Determine the (x, y) coordinate at the center of the cell enclosing the given text.  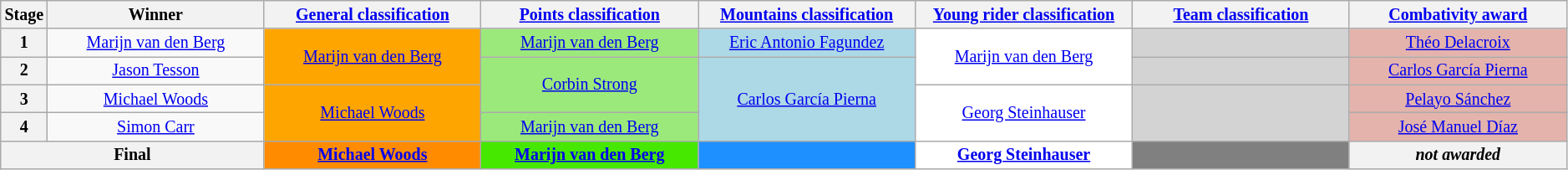
not awarded (1458, 154)
Mountains classification (807, 15)
Théo Delacroix (1458, 44)
General classification (373, 15)
Jason Tesson (155, 70)
3 (24, 99)
Young rider classification (1024, 15)
José Manuel Díaz (1458, 127)
Points classification (590, 15)
Simon Carr (155, 127)
Corbin Strong (590, 85)
Team classification (1241, 15)
Pelayo Sánchez (1458, 99)
1 (24, 44)
Eric Antonio Fagundez (807, 44)
Final (132, 154)
4 (24, 127)
2 (24, 70)
Winner (155, 15)
Stage (24, 15)
Combativity award (1458, 15)
